From the cell containing the given text, extract its center point as (x, y) coordinate. 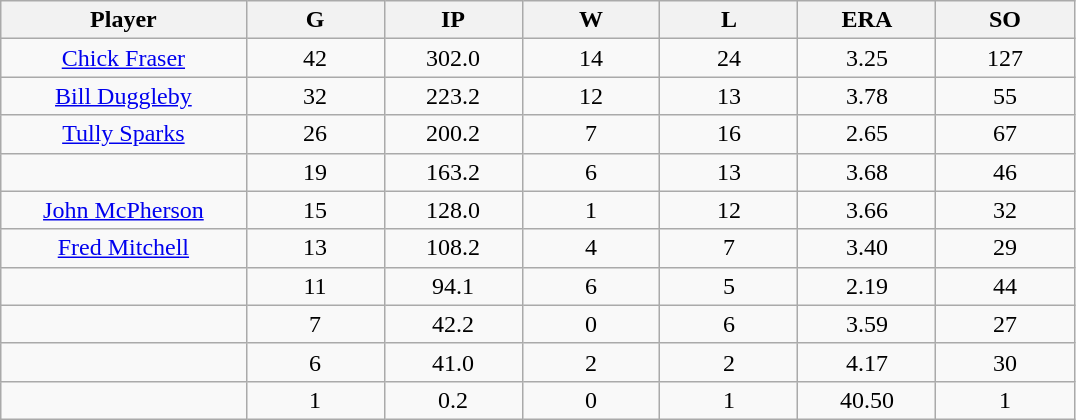
3.25 (867, 58)
3.40 (867, 248)
4 (591, 248)
3.68 (867, 172)
15 (315, 210)
G (315, 20)
42 (315, 58)
Tully Sparks (124, 134)
SO (1005, 20)
11 (315, 286)
44 (1005, 286)
30 (1005, 362)
55 (1005, 96)
3.66 (867, 210)
ERA (867, 20)
2.19 (867, 286)
223.2 (453, 96)
27 (1005, 324)
IP (453, 20)
67 (1005, 134)
24 (729, 58)
127 (1005, 58)
200.2 (453, 134)
26 (315, 134)
L (729, 20)
5 (729, 286)
Bill Duggleby (124, 96)
0.2 (453, 400)
W (591, 20)
94.1 (453, 286)
41.0 (453, 362)
4.17 (867, 362)
46 (1005, 172)
3.78 (867, 96)
128.0 (453, 210)
John McPherson (124, 210)
Fred Mitchell (124, 248)
19 (315, 172)
14 (591, 58)
163.2 (453, 172)
29 (1005, 248)
40.50 (867, 400)
42.2 (453, 324)
108.2 (453, 248)
Chick Fraser (124, 58)
302.0 (453, 58)
Player (124, 20)
16 (729, 134)
2.65 (867, 134)
3.59 (867, 324)
